Provide the (x, y) coordinate of the cell's center where the given text is located.  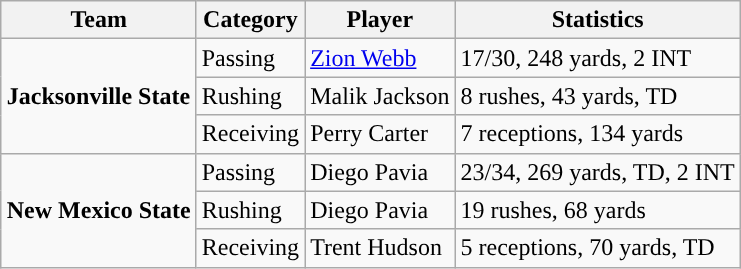
Player (380, 20)
Zion Webb (380, 58)
Malik Jackson (380, 96)
23/34, 269 yards, TD, 2 INT (598, 172)
Category (250, 20)
8 rushes, 43 yards, TD (598, 96)
Jacksonville State (98, 96)
Perry Carter (380, 134)
17/30, 248 yards, 2 INT (598, 58)
Team (98, 20)
5 receptions, 70 yards, TD (598, 248)
Trent Hudson (380, 248)
New Mexico State (98, 210)
Statistics (598, 20)
7 receptions, 134 yards (598, 134)
19 rushes, 68 yards (598, 210)
